Scan for the cell matching the given text and deliver its [x, y] coordinate at center. 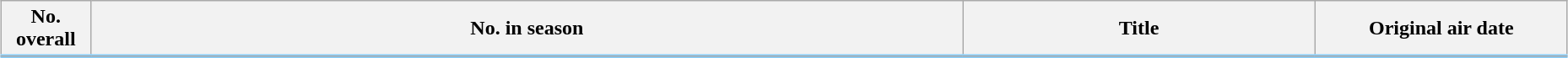
No. in season [527, 29]
Title [1139, 29]
No. overall [46, 29]
Original air date [1441, 29]
